From the cell containing the given text, extract its center point as [x, y] coordinate. 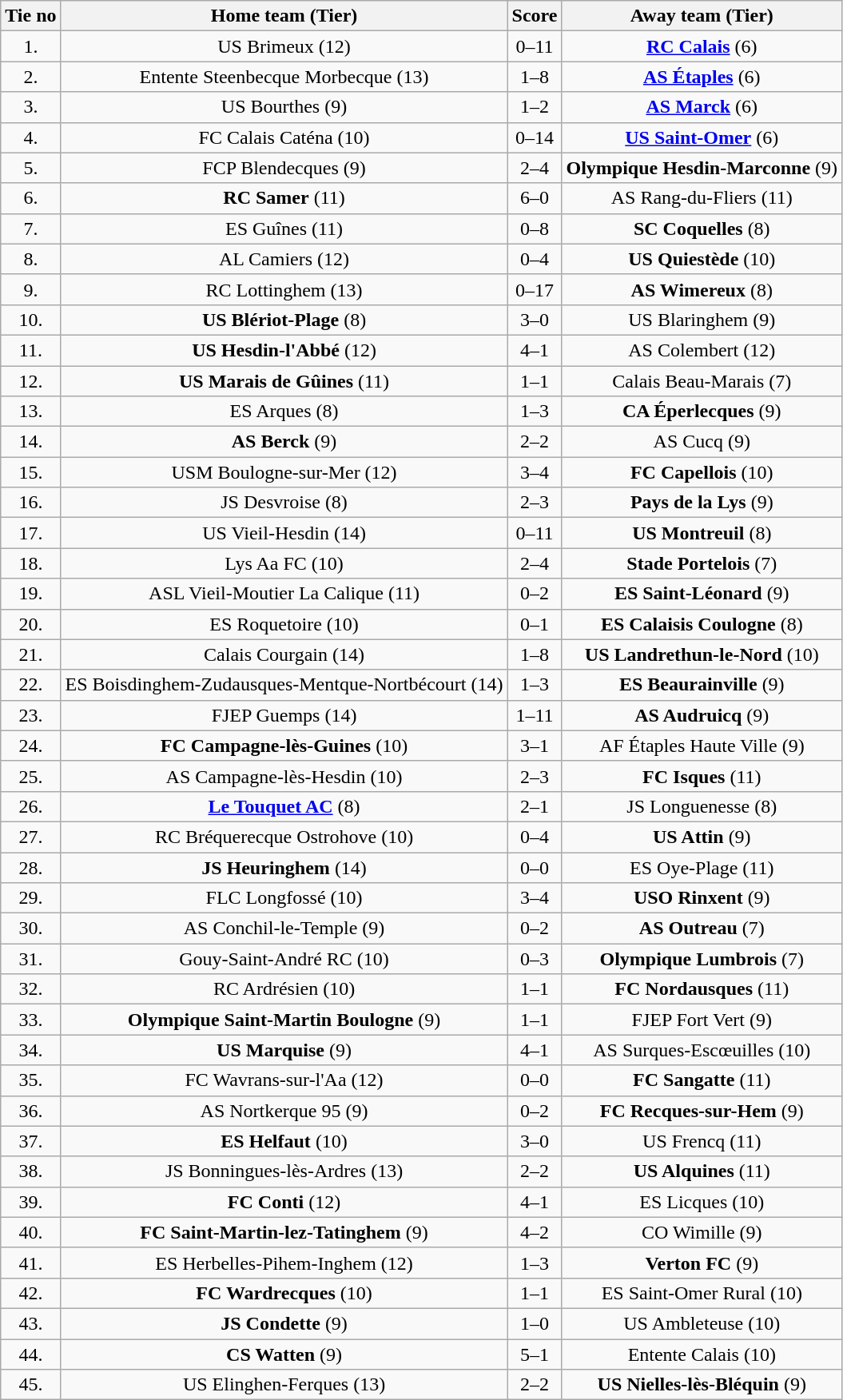
29. [30, 898]
Olympique Lumbrois (7) [702, 959]
JS Longuenesse (8) [702, 806]
Calais Beau-Marais (7) [702, 381]
US Quiestède (10) [702, 259]
Entente Calais (10) [702, 1354]
5–1 [535, 1354]
5. [30, 168]
1–2 [535, 107]
AS Cucq (9) [702, 442]
Olympique Hesdin-Marconne (9) [702, 168]
11. [30, 350]
JS Condette (9) [284, 1323]
AS Wimereux (8) [702, 289]
RC Samer (11) [284, 198]
AS Berck (9) [284, 442]
26. [30, 806]
30. [30, 929]
USM Boulogne-sur-Mer (12) [284, 472]
JS Bonningues-lès-Ardres (13) [284, 1171]
ES Herbelles-Pihem-Inghem (12) [284, 1263]
Le Touquet AC (8) [284, 806]
7. [30, 229]
US Marquise (9) [284, 1050]
13. [30, 412]
0–1 [535, 624]
3. [30, 107]
22. [30, 685]
0–3 [535, 959]
AS Outreau (7) [702, 929]
FC Campagne-lès-Guines (10) [284, 746]
37. [30, 1141]
US Ambleteuse (10) [702, 1323]
15. [30, 472]
1–11 [535, 715]
Calais Courgain (14) [284, 654]
12. [30, 381]
Entente Steenbecque Morbecque (13) [284, 77]
34. [30, 1050]
FC Isques (11) [702, 776]
1. [30, 46]
ES Roquetoire (10) [284, 624]
20. [30, 624]
US Montreuil (8) [702, 533]
Away team (Tier) [702, 16]
FC Calais Caténa (10) [284, 137]
6–0 [535, 198]
ES Beaurainville (9) [702, 685]
38. [30, 1171]
US Bourthes (9) [284, 107]
42. [30, 1293]
36. [30, 1111]
RC Bréquerecque Ostrohove (10) [284, 837]
Verton FC (9) [702, 1263]
US Alquines (11) [702, 1171]
ES Oye-Plage (11) [702, 867]
16. [30, 503]
US Hesdin-l'Abbé (12) [284, 350]
2–1 [535, 806]
41. [30, 1263]
US Frencq (11) [702, 1141]
33. [30, 1020]
Gouy-Saint-André RC (10) [284, 959]
0–8 [535, 229]
27. [30, 837]
ES Licques (10) [702, 1202]
43. [30, 1323]
CO Wimille (9) [702, 1232]
ES Saint-Omer Rural (10) [702, 1293]
19. [30, 594]
40. [30, 1232]
US Brimeux (12) [284, 46]
45. [30, 1385]
Tie no [30, 16]
3–1 [535, 746]
1–0 [535, 1323]
FC Wavrans-sur-l'Aa (12) [284, 1080]
ES Saint-Léonard (9) [702, 594]
US Saint-Omer (6) [702, 137]
AS Rang-du-Fliers (11) [702, 198]
10. [30, 320]
RC Lottinghem (13) [284, 289]
FLC Longfossé (10) [284, 898]
CA Éperlecques (9) [702, 412]
25. [30, 776]
24. [30, 746]
18. [30, 563]
Olympique Saint-Martin Boulogne (9) [284, 1020]
USO Rinxent (9) [702, 898]
FJEP Guemps (14) [284, 715]
8. [30, 259]
23. [30, 715]
FC Wardrecques (10) [284, 1293]
21. [30, 654]
28. [30, 867]
4–2 [535, 1232]
US Vieil-Hesdin (14) [284, 533]
US Elinghen-Ferques (13) [284, 1385]
ES Arques (8) [284, 412]
FCP Blendecques (9) [284, 168]
FJEP Fort Vert (9) [702, 1020]
SC Coquelles (8) [702, 229]
JS Heuringhem (14) [284, 867]
ES Calaisis Coulogne (8) [702, 624]
Score [535, 16]
17. [30, 533]
2. [30, 77]
ES Helfaut (10) [284, 1141]
CS Watten (9) [284, 1354]
US Marais de Gûines (11) [284, 381]
FC Saint-Martin-lez-Tatinghem (9) [284, 1232]
AS Nortkerque 95 (9) [284, 1111]
0–14 [535, 137]
AS Étaples (6) [702, 77]
US Attin (9) [702, 837]
RC Ardrésien (10) [284, 989]
ES Boisdinghem-Zudausques-Mentque-Nortbécourt (14) [284, 685]
6. [30, 198]
4. [30, 137]
14. [30, 442]
Stade Portelois (7) [702, 563]
AS Conchil-le-Temple (9) [284, 929]
US Landrethun-le-Nord (10) [702, 654]
US Nielles-lès-Bléquin (9) [702, 1385]
FC Conti (12) [284, 1202]
FC Recques-sur-Hem (9) [702, 1111]
US Blaringhem (9) [702, 320]
AS Colembert (12) [702, 350]
RC Calais (6) [702, 46]
Lys Aa FC (10) [284, 563]
AL Camiers (12) [284, 259]
AS Audruicq (9) [702, 715]
JS Desvroise (8) [284, 503]
32. [30, 989]
ASL Vieil-Moutier La Calique (11) [284, 594]
US Blériot-Plage (8) [284, 320]
Home team (Tier) [284, 16]
AS Marck (6) [702, 107]
Pays de la Lys (9) [702, 503]
AF Étaples Haute Ville (9) [702, 746]
FC Sangatte (11) [702, 1080]
AS Surques-Escœuilles (10) [702, 1050]
FC Capellois (10) [702, 472]
FC Nordausques (11) [702, 989]
39. [30, 1202]
31. [30, 959]
35. [30, 1080]
0–17 [535, 289]
AS Campagne-lès-Hesdin (10) [284, 776]
ES Guînes (11) [284, 229]
9. [30, 289]
44. [30, 1354]
